Pinpoint the cell where the given text exists, returning its (X, Y) midpoint coordinate. 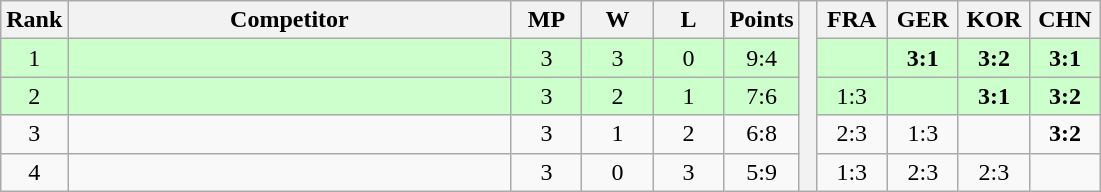
Points (762, 20)
FRA (852, 20)
GER (922, 20)
5:9 (762, 172)
KOR (994, 20)
Rank (34, 20)
MP (546, 20)
9:4 (762, 58)
7:6 (762, 96)
W (618, 20)
CHN (1064, 20)
L (688, 20)
Competitor (290, 20)
6:8 (762, 134)
4 (34, 172)
